Detect which cell encompasses the target text, then output its [X, Y] center coordinate. 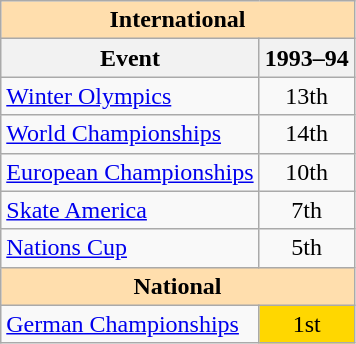
German Championships [130, 324]
14th [306, 134]
7th [306, 210]
13th [306, 96]
Skate America [130, 210]
Winter Olympics [130, 96]
1st [306, 324]
Event [130, 58]
International [178, 20]
Nations Cup [130, 248]
European Championships [130, 172]
National [178, 286]
5th [306, 248]
10th [306, 172]
World Championships [130, 134]
1993–94 [306, 58]
